Return the (x, y) coordinate for the center point of the cell that contains the specified text.  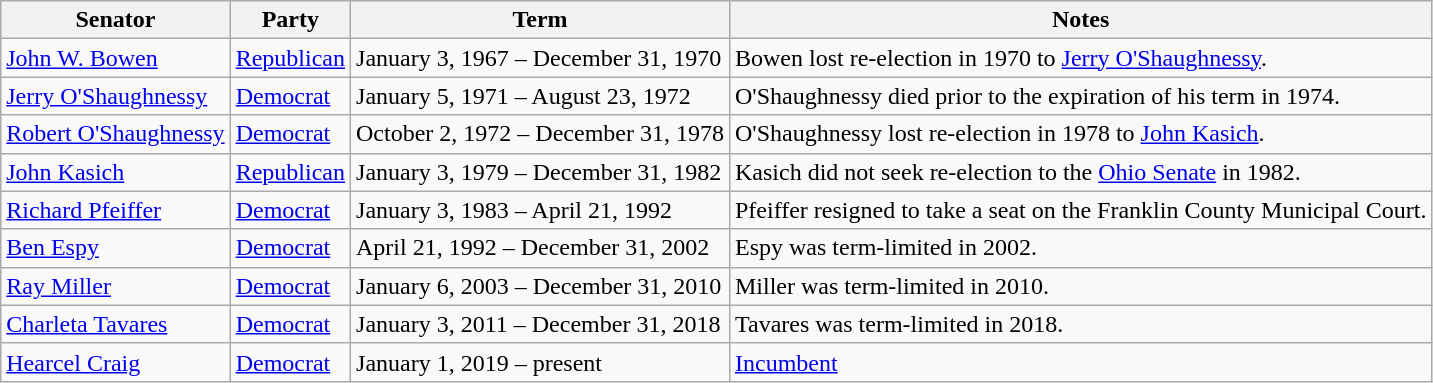
Pfeiffer resigned to take a seat on the Franklin County Municipal Court. (1080, 210)
January 6, 2003 – December 31, 2010 (540, 286)
O'Shaughnessy lost re-election in 1978 to John Kasich. (1080, 134)
January 1, 2019 – present (540, 362)
Richard Pfeiffer (116, 210)
Ben Espy (116, 248)
Notes (1080, 20)
O'Shaughnessy died prior to the expiration of his term in 1974. (1080, 96)
January 5, 1971 – August 23, 1972 (540, 96)
Robert O'Shaughnessy (116, 134)
Incumbent (1080, 362)
October 2, 1972 – December 31, 1978 (540, 134)
January 3, 2011 – December 31, 2018 (540, 324)
Tavares was term-limited in 2018. (1080, 324)
Kasich did not seek re-election to the Ohio Senate in 1982. (1080, 172)
Party (290, 20)
Hearcel Craig (116, 362)
Senator (116, 20)
John Kasich (116, 172)
January 3, 1967 – December 31, 1970 (540, 58)
January 3, 1983 – April 21, 1992 (540, 210)
Espy was term-limited in 2002. (1080, 248)
Charleta Tavares (116, 324)
April 21, 1992 – December 31, 2002 (540, 248)
January 3, 1979 – December 31, 1982 (540, 172)
Jerry O'Shaughnessy (116, 96)
Miller was term-limited in 2010. (1080, 286)
Term (540, 20)
Ray Miller (116, 286)
Bowen lost re-election in 1970 to Jerry O'Shaughnessy. (1080, 58)
John W. Bowen (116, 58)
